Pinpoint the cell where the given text exists, returning its [X, Y] midpoint coordinate. 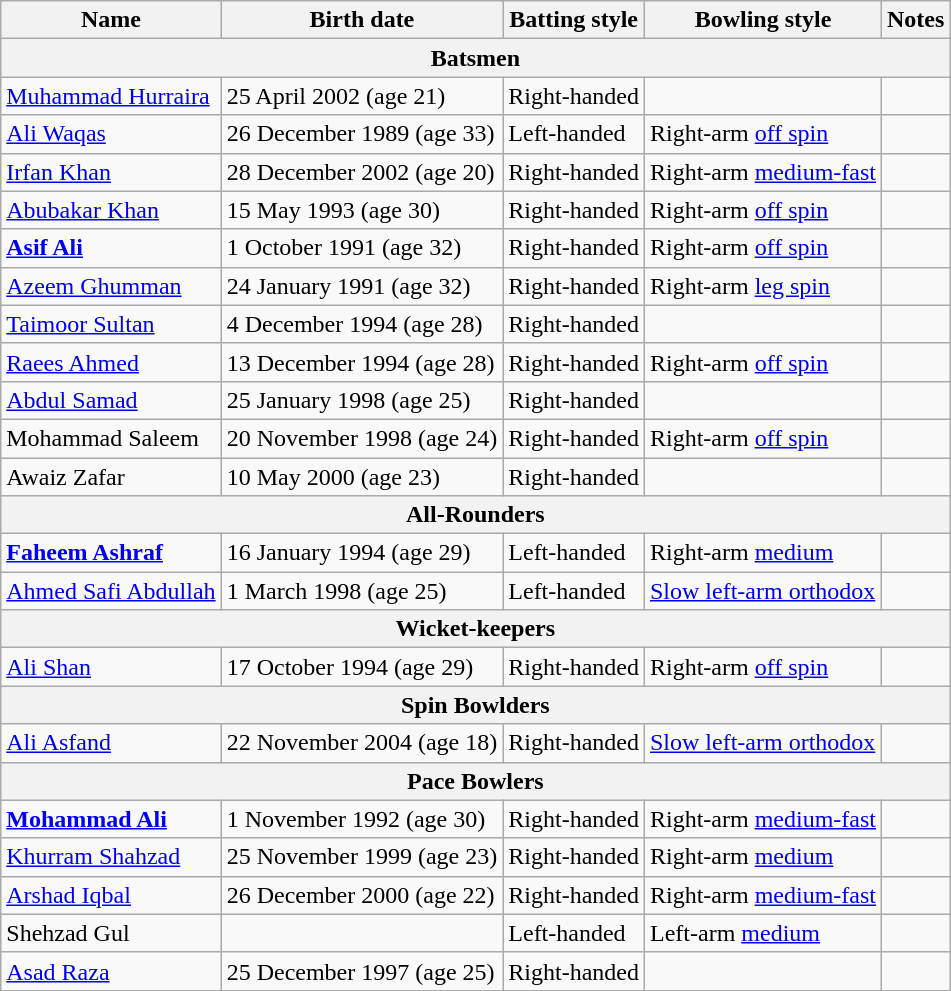
Ali Asfand [111, 743]
Abdul Samad [111, 400]
Mohammad Saleem [111, 438]
Asad Raza [111, 971]
Batsmen [476, 58]
Birth date [362, 20]
Irfan Khan [111, 172]
28 December 2002 (age 20) [362, 172]
Faheem Ashraf [111, 553]
Khurram Shahzad [111, 857]
Ali Shan [111, 667]
25 December 1997 (age 25) [362, 971]
4 December 1994 (age 28) [362, 324]
10 May 2000 (age 23) [362, 477]
1 March 1998 (age 25) [362, 591]
16 January 1994 (age 29) [362, 553]
Left-arm medium [762, 933]
All-Rounders [476, 515]
Asif Ali [111, 248]
Mohammad Ali [111, 819]
Right-arm leg spin [762, 286]
Awaiz Zafar [111, 477]
Wicket-keepers [476, 629]
Raees Ahmed [111, 362]
Pace Bowlers [476, 781]
20 November 1998 (age 24) [362, 438]
Muhammad Hurraira [111, 96]
24 January 1991 (age 32) [362, 286]
Name [111, 20]
Ahmed Safi Abdullah [111, 591]
25 November 1999 (age 23) [362, 857]
22 November 2004 (age 18) [362, 743]
25 April 2002 (age 21) [362, 96]
1 November 1992 (age 30) [362, 819]
1 October 1991 (age 32) [362, 248]
15 May 1993 (age 30) [362, 210]
Abubakar Khan [111, 210]
Shehzad Gul [111, 933]
26 December 1989 (age 33) [362, 134]
17 October 1994 (age 29) [362, 667]
Batting style [574, 20]
Azeem Ghumman [111, 286]
Bowling style [762, 20]
Ali Waqas [111, 134]
Spin Bowlders [476, 705]
26 December 2000 (age 22) [362, 895]
Taimoor Sultan [111, 324]
Notes [916, 20]
25 January 1998 (age 25) [362, 400]
13 December 1994 (age 28) [362, 362]
Arshad Iqbal [111, 895]
